From the cell containing the given text, extract its center point as (X, Y) coordinate. 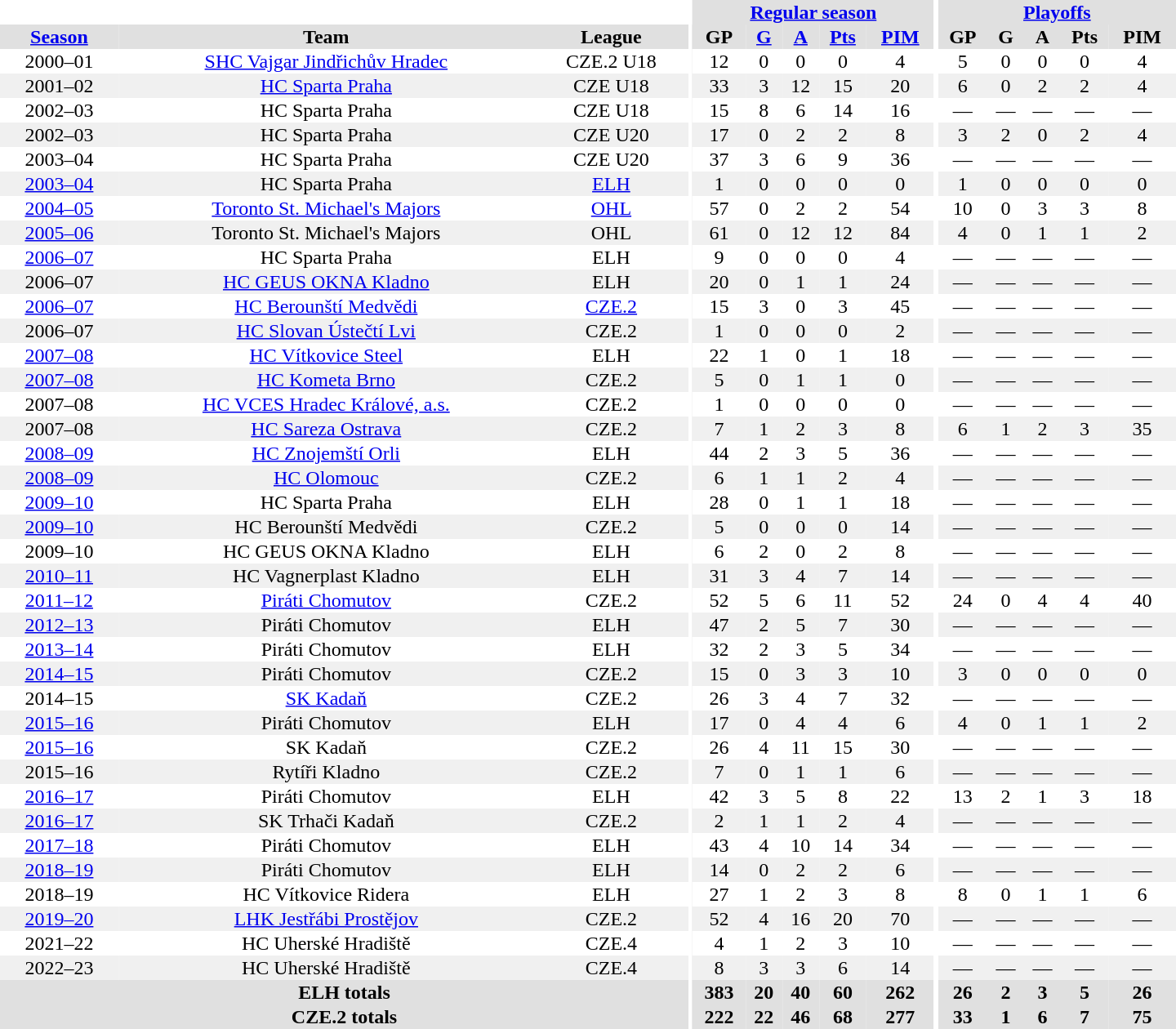
Team (327, 37)
HC Olomouc (327, 478)
54 (900, 208)
13 (963, 796)
47 (719, 625)
SHC Vajgar Jindřichův Hradec (327, 61)
75 (1142, 1017)
61 (719, 233)
2022–23 (59, 968)
HC Kometa Brno (327, 380)
HC Vítkovice Ridera (327, 894)
262 (900, 992)
CZE.2 totals (345, 1017)
HC Slovan Ústečtí Lvi (327, 331)
Regular season (813, 12)
2000–01 (59, 61)
44 (719, 453)
46 (800, 1017)
28 (719, 502)
35 (1142, 429)
2013–14 (59, 649)
43 (719, 845)
SK Trhači Kadaň (327, 821)
HC Sareza Ostrava (327, 429)
57 (719, 208)
League (611, 37)
ELH totals (345, 992)
2019–20 (59, 919)
2001–02 (59, 86)
84 (900, 233)
2004–05 (59, 208)
45 (900, 306)
60 (843, 992)
Playoffs (1057, 12)
2017–18 (59, 845)
68 (843, 1017)
HC VCES Hradec Králové, a.s. (327, 404)
CZE.2 U18 (611, 61)
42 (719, 796)
383 (719, 992)
2010–11 (59, 576)
HC Vagnerplast Kladno (327, 576)
37 (719, 159)
27 (719, 894)
HC Znojemští Orli (327, 453)
2012–13 (59, 625)
70 (900, 919)
2011–12 (59, 600)
LHK Jestřábi Prostějov (327, 919)
2005–06 (59, 233)
222 (719, 1017)
31 (719, 576)
HC Vítkovice Steel (327, 355)
277 (900, 1017)
Season (59, 37)
Rytíři Kladno (327, 772)
2021–22 (59, 943)
